Search for the cell housing the specified text and yield its [X, Y] center coordinate. 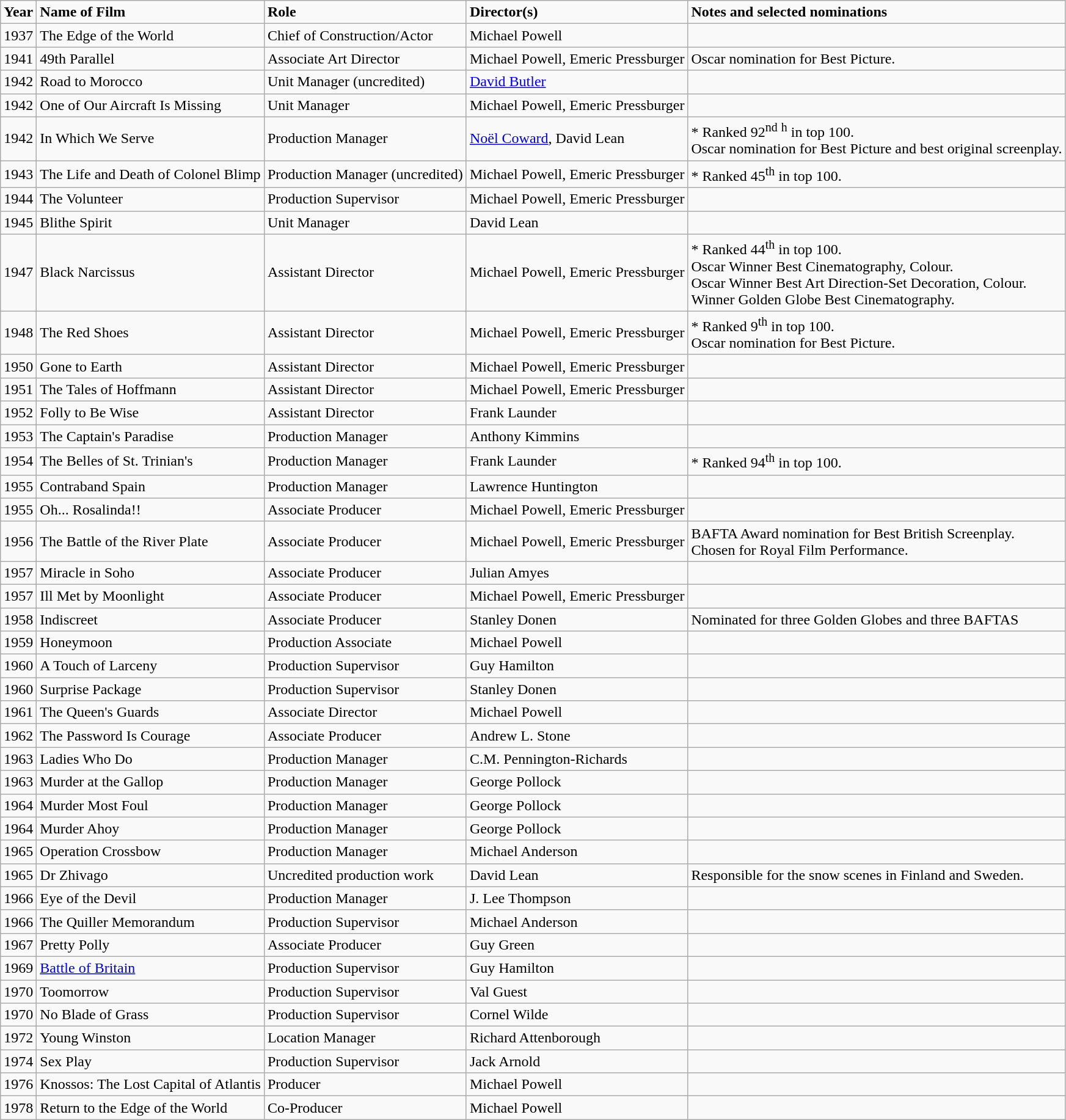
1954 [18, 462]
C.M. Pennington-Richards [577, 759]
1974 [18, 1061]
In Which We Serve [150, 139]
Road to Morocco [150, 82]
* Ranked 45th in top 100. [877, 175]
Production Associate [365, 643]
Oscar nomination for Best Picture. [877, 59]
Dr Zhivago [150, 875]
The Tales of Hoffmann [150, 389]
Toomorrow [150, 992]
Contraband Spain [150, 486]
Julian Amyes [577, 573]
* Ranked 92nd h in top 100.Oscar nomination for Best Picture and best original screenplay. [877, 139]
Sex Play [150, 1061]
Return to the Edge of the World [150, 1108]
1950 [18, 366]
The Battle of the River Plate [150, 541]
1937 [18, 35]
Young Winston [150, 1038]
1978 [18, 1108]
Val Guest [577, 992]
Gone to Earth [150, 366]
The Volunteer [150, 199]
Jack Arnold [577, 1061]
One of Our Aircraft Is Missing [150, 105]
* Ranked 9th in top 100.Oscar nomination for Best Picture. [877, 333]
1969 [18, 968]
Anthony Kimmins [577, 436]
Year [18, 12]
1952 [18, 413]
Murder Most Foul [150, 805]
Pretty Polly [150, 945]
Notes and selected nominations [877, 12]
1948 [18, 333]
1958 [18, 620]
The Edge of the World [150, 35]
David Butler [577, 82]
The Belles of St. Trinian's [150, 462]
Nominated for three Golden Globes and three BAFTAS [877, 620]
Indiscreet [150, 620]
The Life and Death of Colonel Blimp [150, 175]
Blithe Spirit [150, 222]
Role [365, 12]
* Ranked 94th in top 100. [877, 462]
The Password Is Courage [150, 736]
1953 [18, 436]
Black Narcissus [150, 273]
1947 [18, 273]
1951 [18, 389]
The Captain's Paradise [150, 436]
Associate Director [365, 712]
Knossos: The Lost Capital of Atlantis [150, 1085]
Andrew L. Stone [577, 736]
Honeymoon [150, 643]
49th Parallel [150, 59]
1967 [18, 945]
Lawrence Huntington [577, 486]
1959 [18, 643]
Battle of Britain [150, 968]
Noël Coward, David Lean [577, 139]
Ill Met by Moonlight [150, 596]
Guy Green [577, 945]
Surprise Package [150, 689]
Director(s) [577, 12]
1961 [18, 712]
Associate Art Director [365, 59]
Eye of the Devil [150, 898]
The Red Shoes [150, 333]
Location Manager [365, 1038]
Chief of Construction/Actor [365, 35]
1976 [18, 1085]
1945 [18, 222]
Cornel Wilde [577, 1015]
Richard Attenborough [577, 1038]
Responsible for the snow scenes in Finland and Sweden. [877, 875]
Production Manager (uncredited) [365, 175]
Folly to Be Wise [150, 413]
Unit Manager (uncredited) [365, 82]
Murder at the Gallop [150, 782]
Miracle in Soho [150, 573]
Co-Producer [365, 1108]
1944 [18, 199]
Oh... Rosalinda!! [150, 510]
1962 [18, 736]
A Touch of Larceny [150, 666]
1943 [18, 175]
Producer [365, 1085]
Operation Crossbow [150, 852]
No Blade of Grass [150, 1015]
1956 [18, 541]
Uncredited production work [365, 875]
The Queen's Guards [150, 712]
BAFTA Award nomination for Best British Screenplay.Chosen for Royal Film Performance. [877, 541]
The Quiller Memorandum [150, 921]
1941 [18, 59]
J. Lee Thompson [577, 898]
Murder Ahoy [150, 829]
Name of Film [150, 12]
Ladies Who Do [150, 759]
1972 [18, 1038]
